Detect which cell encompasses the target text, then output its [X, Y] center coordinate. 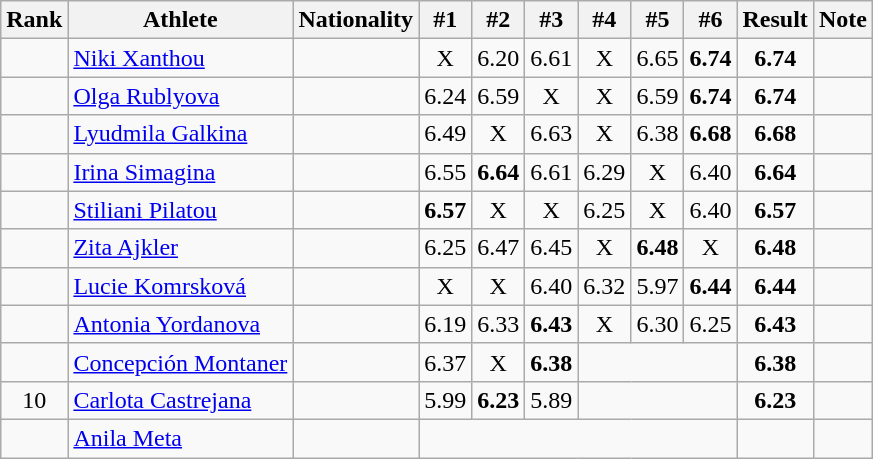
#3 [552, 20]
10 [34, 400]
Note [842, 20]
Carlota Castrejana [180, 400]
6.63 [552, 134]
Lucie Komrsková [180, 286]
Athlete [180, 20]
Irina Simagina [180, 172]
Stiliani Pilatou [180, 210]
5.99 [446, 400]
Anila Meta [180, 438]
#1 [446, 20]
6.37 [446, 362]
6.29 [604, 172]
6.55 [446, 172]
6.49 [446, 134]
Niki Xanthou [180, 58]
Lyudmila Galkina [180, 134]
6.47 [498, 248]
#2 [498, 20]
6.20 [498, 58]
Antonia Yordanova [180, 324]
6.65 [658, 58]
6.19 [446, 324]
Rank [34, 20]
#6 [710, 20]
5.97 [658, 286]
#5 [658, 20]
6.24 [446, 96]
Zita Ajkler [180, 248]
5.89 [552, 400]
6.32 [604, 286]
#4 [604, 20]
Olga Rublyova [180, 96]
6.30 [658, 324]
6.33 [498, 324]
Result [775, 20]
Nationality [356, 20]
6.45 [552, 248]
Concepción Montaner [180, 362]
